Return (X, Y) of the center of cell containing provided text 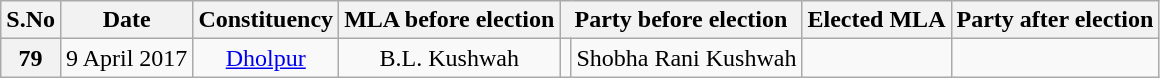
Dholpur (266, 58)
Party before election (681, 20)
B.L. Kushwah (450, 58)
79 (31, 58)
Party after election (1055, 20)
Shobha Rani Kushwah (686, 58)
Constituency (266, 20)
Elected MLA (876, 20)
S.No (31, 20)
Date (126, 20)
9 April 2017 (126, 58)
MLA before election (450, 20)
